Capture the cell that displays the provided text and extract its [X, Y] central coordinate. 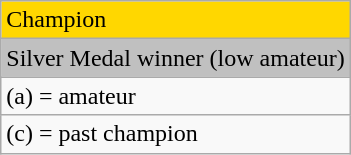
(a) = amateur [176, 96]
Champion [176, 20]
(c) = past champion [176, 134]
Silver Medal winner (low amateur) [176, 58]
